Detect which cell encompasses the target text, then output its [X, Y] center coordinate. 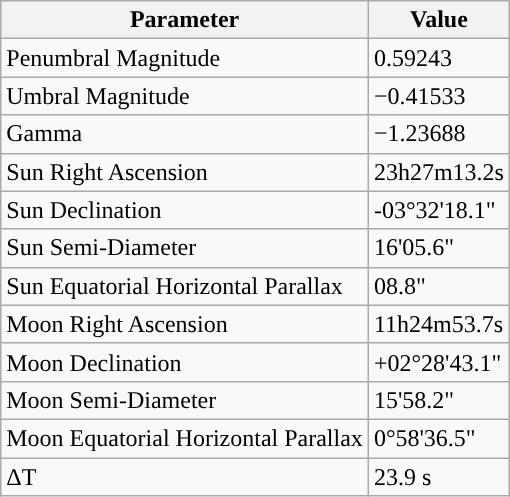
23.9 s [438, 477]
Sun Equatorial Horizontal Parallax [185, 286]
0.59243 [438, 58]
08.8" [438, 286]
Moon Declination [185, 362]
16'05.6" [438, 248]
0°58'36.5" [438, 438]
−0.41533 [438, 96]
23h27m13.2s [438, 172]
Sun Right Ascension [185, 172]
Moon Equatorial Horizontal Parallax [185, 438]
-03°32'18.1" [438, 210]
ΔT [185, 477]
Sun Semi-Diameter [185, 248]
Sun Declination [185, 210]
Umbral Magnitude [185, 96]
−1.23688 [438, 134]
Penumbral Magnitude [185, 58]
Gamma [185, 134]
Moon Semi-Diameter [185, 400]
+02°28'43.1" [438, 362]
Moon Right Ascension [185, 324]
11h24m53.7s [438, 324]
15'58.2" [438, 400]
Value [438, 20]
Parameter [185, 20]
